Capture the cell that displays the provided text and extract its (X, Y) central coordinate. 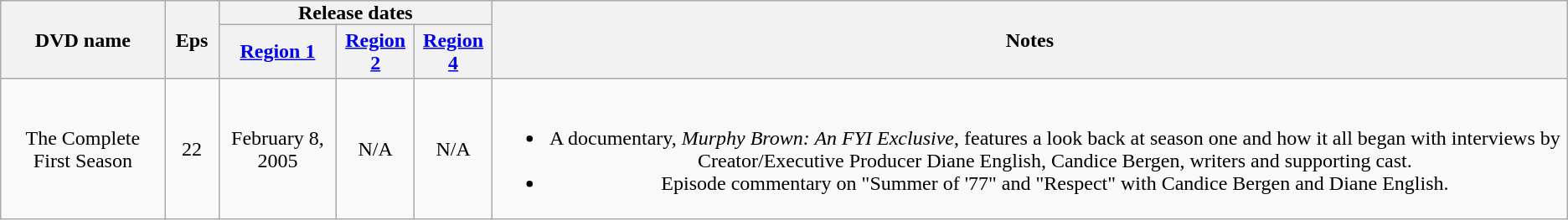
Region 1 (278, 52)
DVD name (83, 40)
The Complete First Season (83, 149)
22 (192, 149)
Region 2 (375, 52)
February 8, 2005 (278, 149)
Region 4 (454, 52)
Notes (1030, 40)
Release dates (355, 13)
Eps (192, 40)
